Find where the given text appears and provide that cell's center as [x, y] coordinate. 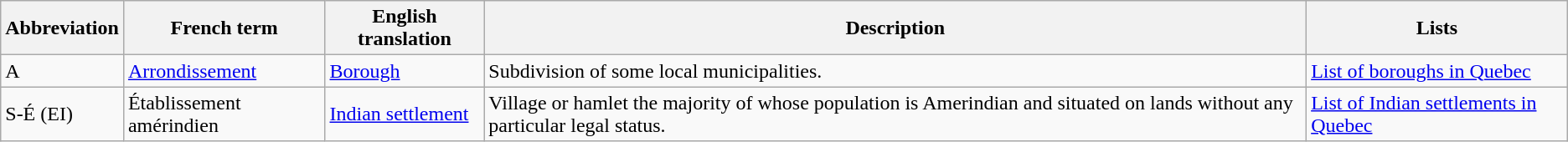
Indian settlement [405, 114]
A [62, 71]
Description [895, 28]
Établissement amérindien [224, 114]
Borough [405, 71]
Village or hamlet the majority of whose population is Amerindian and situated on lands without any particular legal status. [895, 114]
Subdivision of some local municipalities. [895, 71]
Abbreviation [62, 28]
Arrondissement [224, 71]
French term [224, 28]
English translation [405, 28]
S-É (EI) [62, 114]
List of boroughs in Quebec [1437, 71]
List of Indian settlements in Quebec [1437, 114]
Lists [1437, 28]
